Identify which cell holds the provided text, then report its [X, Y] central coordinate. 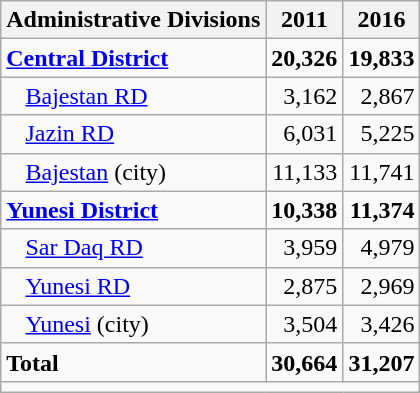
6,031 [304, 134]
4,979 [382, 248]
Yunesi (city) [134, 324]
Bajestan (city) [134, 172]
3,426 [382, 324]
Bajestan RD [134, 96]
2,969 [382, 286]
Yunesi District [134, 210]
10,338 [304, 210]
19,833 [382, 58]
2011 [304, 20]
2016 [382, 20]
3,959 [304, 248]
2,867 [382, 96]
Total [134, 362]
Jazin RD [134, 134]
Yunesi RD [134, 286]
3,162 [304, 96]
11,133 [304, 172]
30,664 [304, 362]
3,504 [304, 324]
5,225 [382, 134]
31,207 [382, 362]
Central District [134, 58]
11,741 [382, 172]
Sar Daq RD [134, 248]
20,326 [304, 58]
2,875 [304, 286]
11,374 [382, 210]
Administrative Divisions [134, 20]
